From the cell containing the given text, extract its center point as [X, Y] coordinate. 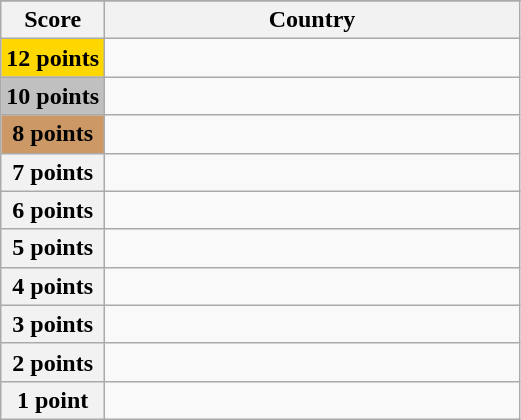
1 point [53, 400]
5 points [53, 248]
4 points [53, 286]
Country [312, 20]
8 points [53, 134]
10 points [53, 96]
2 points [53, 362]
3 points [53, 324]
7 points [53, 172]
12 points [53, 58]
6 points [53, 210]
Score [53, 20]
